From the cell containing the given text, extract its center point as (X, Y) coordinate. 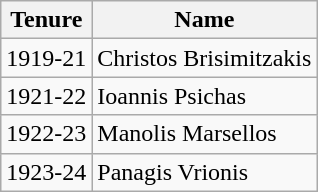
1923-24 (46, 172)
Panagis Vrionis (204, 172)
Manolis Marsellos (204, 134)
1922-23 (46, 134)
1919-21 (46, 58)
Name (204, 20)
Tenure (46, 20)
1921-22 (46, 96)
Christos Brisimitzakis (204, 58)
Ioannis Psichas (204, 96)
